Locate the cell with the specified text and output its [X, Y] center coordinate. 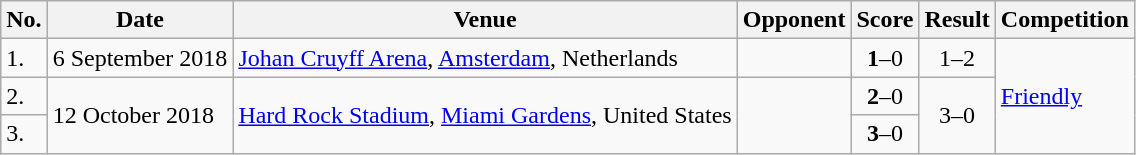
Venue [485, 20]
Hard Rock Stadium, Miami Gardens, United States [485, 115]
Johan Cruyff Arena, Amsterdam, Netherlands [485, 58]
Date [140, 20]
2. [24, 96]
Score [885, 20]
Competition [1064, 20]
No. [24, 20]
1–2 [957, 58]
1. [24, 58]
6 September 2018 [140, 58]
2–0 [885, 96]
1–0 [885, 58]
Result [957, 20]
3. [24, 134]
12 October 2018 [140, 115]
Friendly [1064, 96]
Opponent [794, 20]
